Return the [x, y] coordinate for the center point of the cell that contains the specified text.  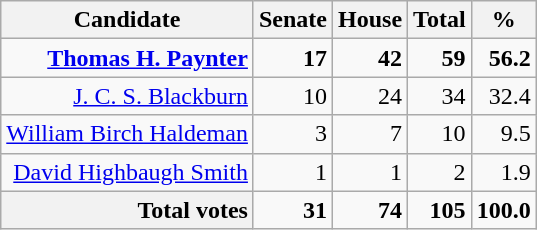
105 [440, 210]
Thomas H. Paynter [128, 58]
Senate [292, 20]
William Birch Haldeman [128, 134]
% [504, 20]
56.2 [504, 58]
74 [370, 210]
100.0 [504, 210]
24 [370, 96]
42 [370, 58]
1.9 [504, 172]
17 [292, 58]
House [370, 20]
59 [440, 58]
Total votes [128, 210]
7 [370, 134]
32.4 [504, 96]
Candidate [128, 20]
2 [440, 172]
34 [440, 96]
3 [292, 134]
David Highbaugh Smith [128, 172]
Total [440, 20]
9.5 [504, 134]
31 [292, 210]
J. C. S. Blackburn [128, 96]
